Provide the [X, Y] coordinate of the cell's center where the given text is located.  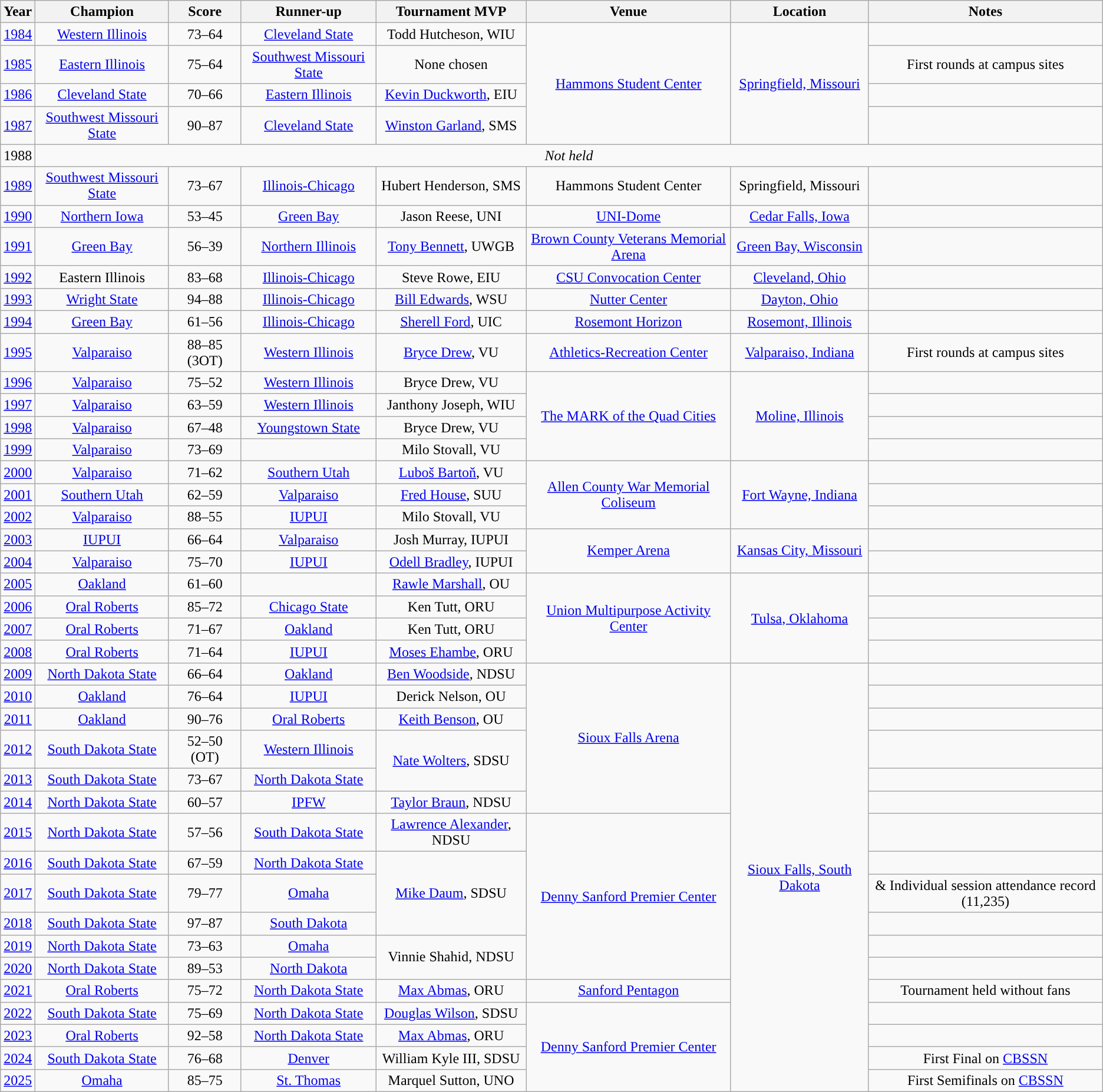
2008 [18, 651]
2019 [18, 946]
Union Multipurpose Activity Center [629, 618]
Nate Wolters, SDSU [451, 761]
Runner-up [309, 12]
Fort Wayne, Indiana [799, 495]
Rosemont, Illinois [799, 322]
85–75 [205, 1080]
1994 [18, 322]
2000 [18, 472]
63–59 [205, 405]
57–56 [205, 833]
52–50 (OT) [205, 749]
Wright State [103, 299]
Odell Bradley, IUPUI [451, 562]
Marquel Sutton, UNO [451, 1080]
67–48 [205, 428]
Moline, Illinois [799, 416]
1991 [18, 246]
75–69 [205, 1013]
97–87 [205, 924]
Kemper Arena [629, 551]
Valparaiso, Indiana [799, 352]
75–52 [205, 383]
Not held [569, 155]
First Semifinals on CBSSN [986, 1080]
Janthony Joseph, WIU [451, 405]
Tournament held without fans [986, 991]
North Dakota [309, 968]
2022 [18, 1013]
76–64 [205, 696]
Notes [986, 12]
Venue [629, 12]
First Final on CBSSN [986, 1058]
85–72 [205, 607]
Taylor Braun, NDSU [451, 802]
Northern Iowa [103, 216]
Fred House, SUU [451, 495]
Vinnie Shahid, NDSU [451, 957]
2014 [18, 802]
Dayton, Ohio [799, 299]
2012 [18, 749]
Cleveland, Ohio [799, 277]
Brown County Veterans Memorial Arena [629, 246]
Location [799, 12]
CSU Convocation Center [629, 277]
94–88 [205, 299]
60–57 [205, 802]
Tournament MVP [451, 12]
Chicago State [309, 607]
Kevin Duckworth, EIU [451, 95]
Moses Ehambe, ORU [451, 651]
1989 [18, 186]
88–85 (3OT) [205, 352]
2018 [18, 924]
2013 [18, 780]
2009 [18, 674]
1992 [18, 277]
53–45 [205, 216]
Sherell Ford, UIC [451, 322]
Green Bay, Wisconsin [799, 246]
2001 [18, 495]
2003 [18, 540]
61–56 [205, 322]
Winston Garland, SMS [451, 125]
1998 [18, 428]
62–59 [205, 495]
Rosemont Horizon [629, 322]
2011 [18, 719]
2016 [18, 863]
71–64 [205, 651]
2007 [18, 629]
90–76 [205, 719]
UNI-Dome [629, 216]
Josh Murray, IUPUI [451, 540]
2021 [18, 991]
Douglas Wilson, SDSU [451, 1013]
Luboš Bartoň, VU [451, 472]
61–60 [205, 584]
71–67 [205, 629]
Sioux Falls Arena [629, 737]
1995 [18, 352]
1984 [18, 34]
2024 [18, 1058]
Hubert Henderson, SMS [451, 186]
75–64 [205, 65]
Jason Reese, UNI [451, 216]
Cedar Falls, Iowa [799, 216]
83–68 [205, 277]
89–53 [205, 968]
92–58 [205, 1035]
1996 [18, 383]
Derick Nelson, OU [451, 696]
70–66 [205, 95]
67–59 [205, 863]
Sioux Falls, South Dakota [799, 877]
Year [18, 12]
Northern Illinois [309, 246]
1999 [18, 450]
Keith Benson, OU [451, 719]
75–72 [205, 991]
75–70 [205, 562]
2020 [18, 968]
Lawrence Alexander, NDSU [451, 833]
79–77 [205, 893]
None chosen [451, 65]
1986 [18, 95]
76–68 [205, 1058]
1988 [18, 155]
2005 [18, 584]
2023 [18, 1035]
2002 [18, 517]
Kansas City, Missouri [799, 551]
Youngstown State [309, 428]
Todd Hutcheson, WIU [451, 34]
56–39 [205, 246]
Steve Rowe, EIU [451, 277]
1985 [18, 65]
1993 [18, 299]
South Dakota [309, 924]
2017 [18, 893]
Allen County War Memorial Coliseum [629, 495]
Tulsa, Oklahoma [799, 618]
88–55 [205, 517]
& Individual session attendance record (11,235) [986, 893]
Denver [309, 1058]
Bill Edwards, WSU [451, 299]
2015 [18, 833]
Rawle Marshall, OU [451, 584]
1990 [18, 216]
2025 [18, 1080]
Score [205, 12]
1997 [18, 405]
Champion [103, 12]
73–63 [205, 946]
2010 [18, 696]
Nutter Center [629, 299]
Athletics-Recreation Center [629, 352]
2004 [18, 562]
2006 [18, 607]
St. Thomas [309, 1080]
IPFW [309, 802]
Tony Bennett, UWGB [451, 246]
Sanford Pentagon [629, 991]
William Kyle III, SDSU [451, 1058]
Mike Daum, SDSU [451, 893]
90–87 [205, 125]
73–69 [205, 450]
Ben Woodside, NDSU [451, 674]
71–62 [205, 472]
The MARK of the Quad Cities [629, 416]
73–64 [205, 34]
1987 [18, 125]
